Return the [x, y] coordinate for the center point of the cell that contains the specified text.  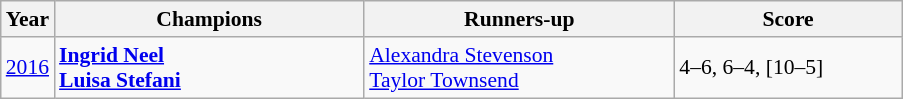
Ingrid Neel Luisa Stefani [209, 68]
Runners-up [519, 19]
2016 [28, 68]
4–6, 6–4, [10–5] [788, 68]
Alexandra Stevenson Taylor Townsend [519, 68]
Year [28, 19]
Score [788, 19]
Champions [209, 19]
